Extract the (X, Y) coordinate from the center of the cell holding the provided text.  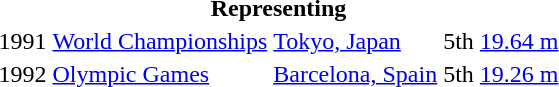
World Championships (160, 41)
5th (459, 41)
Tokyo, Japan (356, 41)
